Pinpoint the cell where the given text exists, returning its (x, y) midpoint coordinate. 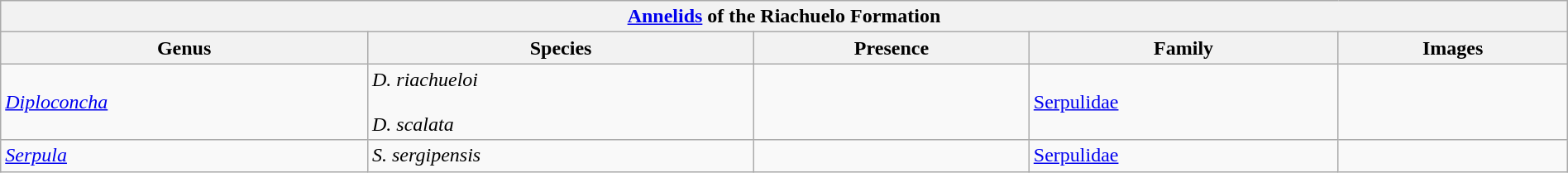
Diploconcha (184, 102)
Genus (184, 48)
Presence (892, 48)
D. riachueloiD. scalata (561, 102)
Annelids of the Riachuelo Formation (784, 17)
S. sergipensis (561, 156)
Species (561, 48)
Images (1452, 48)
Family (1183, 48)
Serpula (184, 156)
